Locate the cell with the specified text and output its [X, Y] center coordinate. 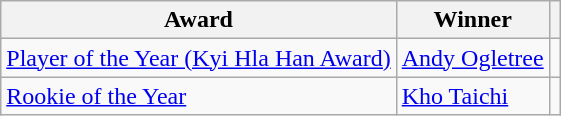
Andy Ogletree [472, 58]
Player of the Year (Kyi Hla Han Award) [198, 58]
Winner [472, 20]
Rookie of the Year [198, 96]
Award [198, 20]
Kho Taichi [472, 96]
